Pinpoint the cell where the given text exists, returning its [x, y] midpoint coordinate. 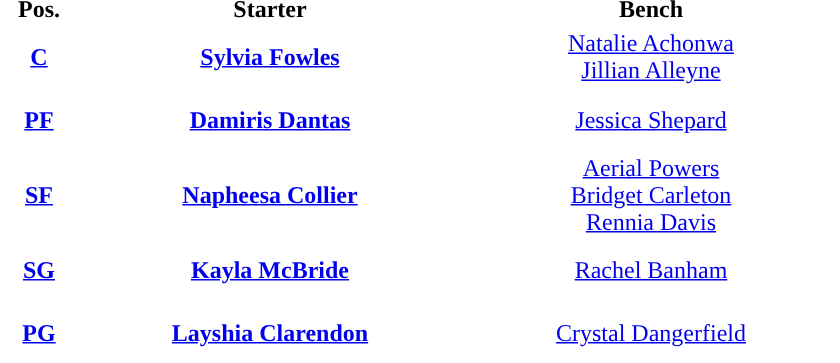
Aerial PowersBridget CarletonRennia Davis [651, 195]
Napheesa Collier [270, 195]
Rachel Banham [651, 270]
Natalie AchonwaJillian Alleyne [651, 57]
C [39, 57]
SG [39, 270]
PF [39, 120]
PG [39, 333]
Crystal Dangerfield [651, 333]
SF [39, 195]
Sylvia Fowles [270, 57]
Layshia Clarendon [270, 333]
Damiris Dantas [270, 120]
Kayla McBride [270, 270]
Jessica Shepard [651, 120]
